Identify which cell holds the provided text, then report its (x, y) central coordinate. 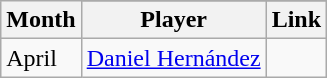
Player (174, 20)
Daniel Hernández (174, 58)
April (41, 58)
Link (296, 20)
Month (41, 20)
